Provide the [X, Y] coordinate of the cell's center where the given text is located.  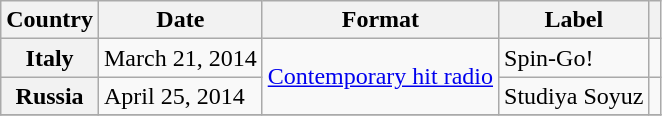
Spin-Go! [574, 58]
Date [180, 20]
Russia [50, 96]
Country [50, 20]
April 25, 2014 [180, 96]
Label [574, 20]
Studiya Soyuz [574, 96]
March 21, 2014 [180, 58]
Contemporary hit radio [380, 77]
Italy [50, 58]
Format [380, 20]
